Locate the cell with the specified text and output its [x, y] center coordinate. 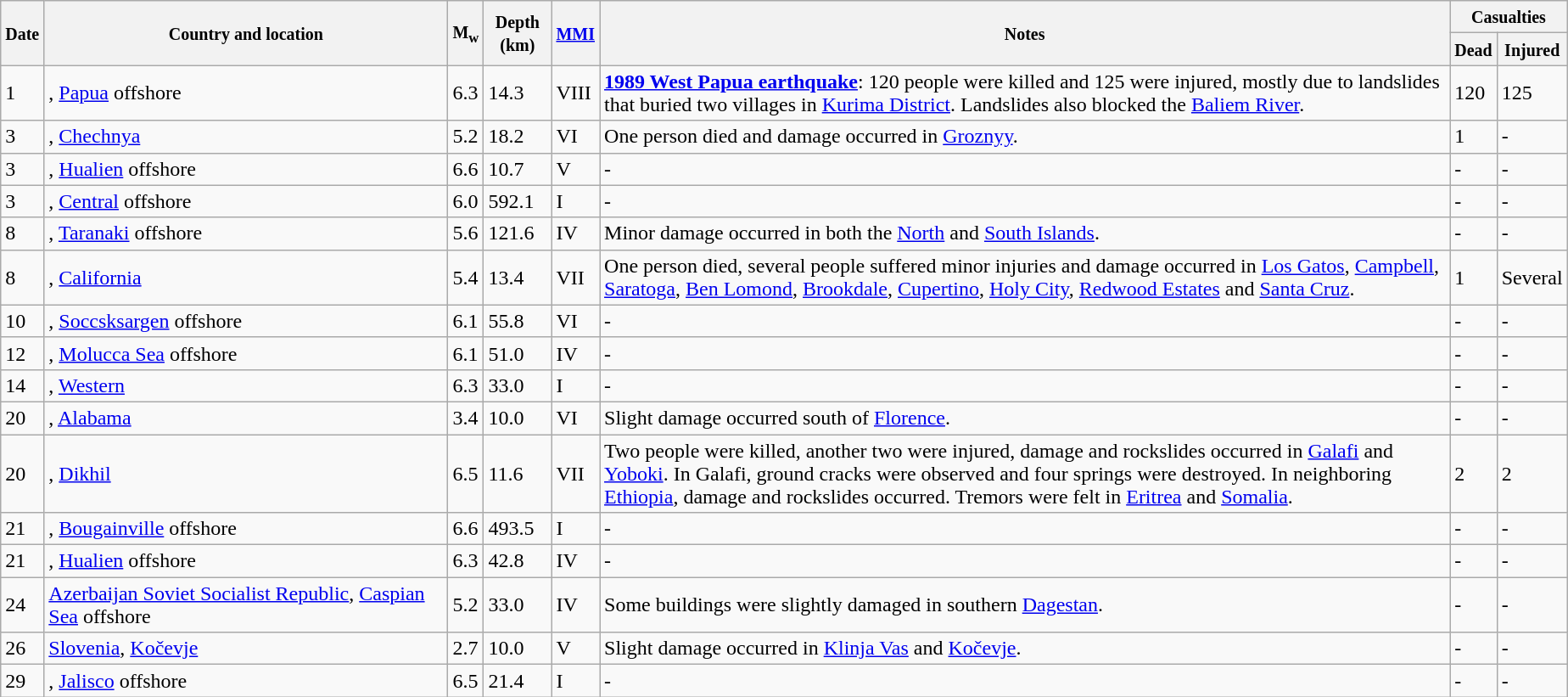
Mw [466, 33]
24 [22, 604]
120 [1474, 93]
51.0 [518, 353]
, Alabama [246, 418]
, Chechnya [246, 137]
42.8 [518, 561]
10.7 [518, 169]
125 [1532, 93]
, California [246, 277]
, Soccsksargen offshore [246, 321]
Injured [1532, 49]
One person died and damage occurred in Groznyy. [1025, 137]
5.6 [466, 233]
Casualties [1509, 17]
MMI [575, 33]
12 [22, 353]
Dead [1474, 49]
Some buildings were slightly damaged in southern Dagestan. [1025, 604]
, Dikhil [246, 474]
55.8 [518, 321]
Slovenia, Kočevje [246, 649]
Notes [1025, 33]
Slight damage occurred in Klinja Vas and Kočevje. [1025, 649]
Slight damage occurred south of Florence. [1025, 418]
26 [22, 649]
VIII [575, 93]
Minor damage occurred in both the North and South Islands. [1025, 233]
11.6 [518, 474]
Date [22, 33]
, Central offshore [246, 201]
2.7 [466, 649]
Depth (km) [518, 33]
, Papua offshore [246, 93]
14.3 [518, 93]
21.4 [518, 681]
5.4 [466, 277]
6.0 [466, 201]
Country and location [246, 33]
3.4 [466, 418]
, Bougainville offshore [246, 529]
121.6 [518, 233]
29 [22, 681]
14 [22, 385]
, Jalisco offshore [246, 681]
10 [22, 321]
Azerbaijan Soviet Socialist Republic, Caspian Sea offshore [246, 604]
13.4 [518, 277]
493.5 [518, 529]
, Molucca Sea offshore [246, 353]
Several [1532, 277]
, Taranaki offshore [246, 233]
18.2 [518, 137]
592.1 [518, 201]
, Western [246, 385]
